Determine the (x, y) coordinate at the center of the cell enclosing the given text.  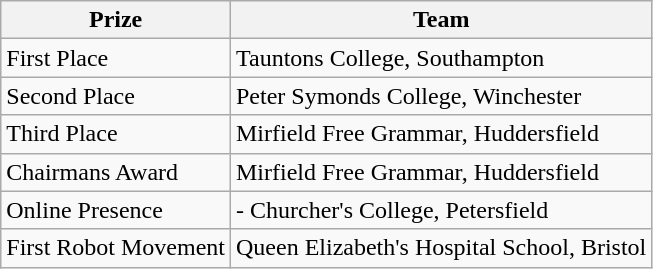
Peter Symonds College, Winchester (440, 96)
Tauntons College, Southampton (440, 58)
Online Presence (116, 210)
Queen Elizabeth's Hospital School, Bristol (440, 248)
Chairmans Award (116, 172)
Prize (116, 20)
First Place (116, 58)
First Robot Movement (116, 248)
Team (440, 20)
Second Place (116, 96)
Third Place (116, 134)
- Churcher's College, Petersfield (440, 210)
